Scan for the cell matching the given text and deliver its (X, Y) coordinate at center. 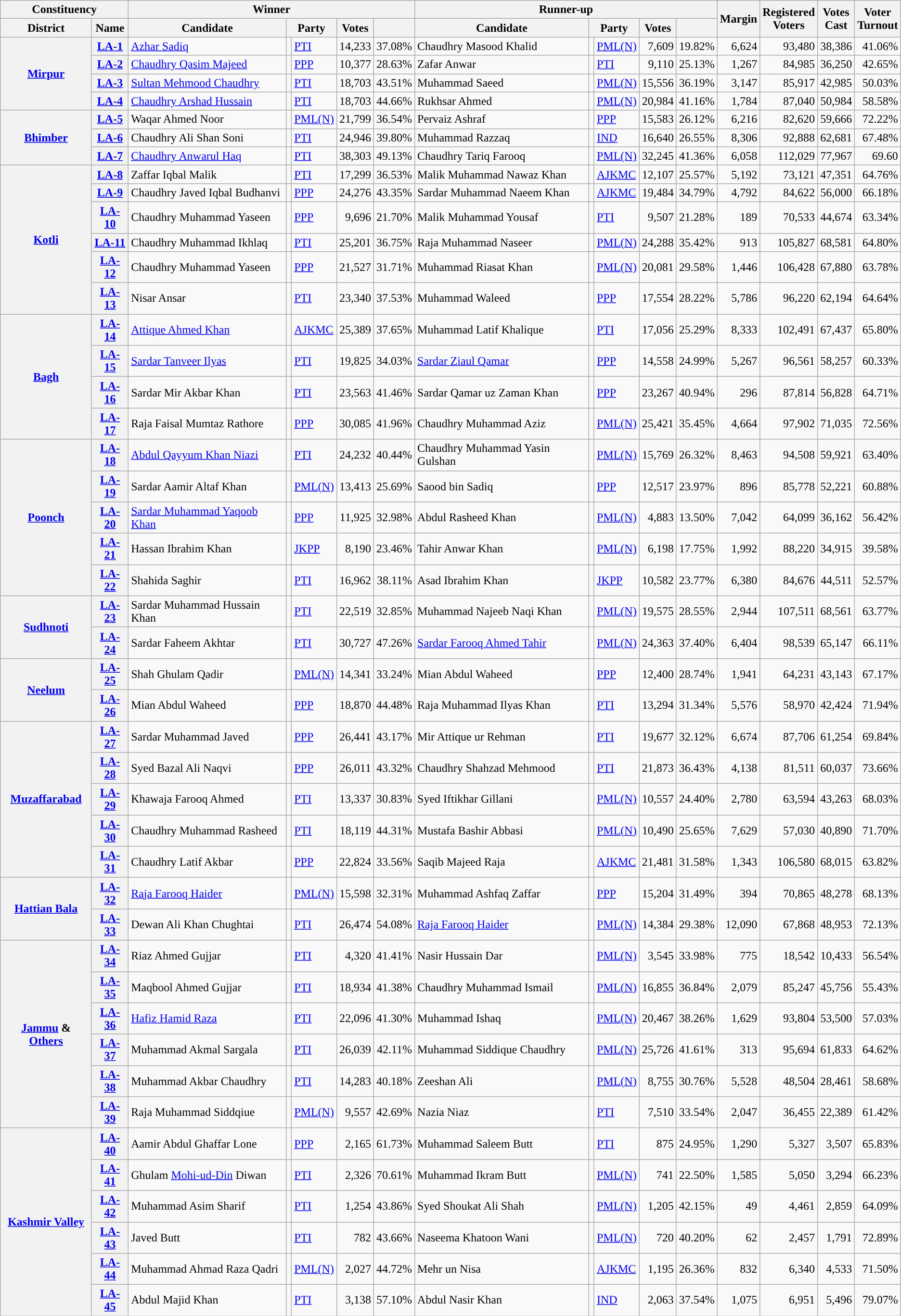
Nasir Hussain Dar (502, 956)
84,985 (789, 64)
Rukhsar Ahmed (502, 101)
Chaudhry Muhammad Aziz (502, 423)
LA-39 (110, 1112)
2,063 (657, 1300)
Kotli (46, 240)
1,290 (738, 1143)
Naseema Khatoon Wani (502, 1238)
Abdul Rasheed Khan (502, 518)
56,828 (837, 393)
Muhammad Ahmad Raza Qadri (207, 1269)
32.31% (394, 893)
8,190 (355, 549)
25.13% (697, 64)
29.38% (697, 925)
19,484 (657, 192)
Ghulam Mohi-ud-Din Diwan (207, 1175)
Mehr un Nisa (502, 1269)
Abdul Nasir Khan (502, 1300)
64.62% (878, 1050)
96,561 (789, 361)
64.80% (878, 242)
67.48% (878, 138)
25,389 (355, 330)
15,583 (657, 119)
Sardar Farooq Ahmed Tahir (502, 643)
36.84% (697, 987)
9,507 (657, 217)
21,873 (657, 768)
52,221 (837, 486)
57.03% (878, 1018)
71.50% (878, 1269)
13,337 (355, 800)
23,267 (657, 393)
LA-13 (110, 298)
17.75% (697, 549)
3,138 (355, 1300)
22,389 (837, 1112)
71,035 (837, 423)
Sardar Muhammad Yaqoob Khan (207, 518)
1,941 (738, 674)
2,780 (738, 800)
Muhammad Razzaq (502, 138)
43.51% (394, 83)
60.33% (878, 361)
68,561 (837, 611)
43,143 (837, 674)
47.26% (394, 643)
Poonch (46, 518)
50.03% (878, 83)
42.65% (878, 64)
28,461 (837, 1081)
39.80% (394, 138)
9,110 (657, 64)
12,400 (657, 674)
64.76% (878, 174)
5,192 (738, 174)
Raja Muhammad Naseer (502, 242)
24,232 (355, 455)
33.98% (697, 956)
28.63% (394, 64)
58.68% (878, 1081)
42.15% (697, 1206)
Shahida Saghir (207, 580)
11,925 (355, 518)
896 (738, 486)
18,542 (789, 956)
28.22% (697, 298)
31.58% (697, 862)
LA-21 (110, 549)
2,165 (355, 1143)
63.34% (878, 217)
Asad Ibrahim Khan (502, 580)
6,674 (738, 736)
43.86% (394, 1206)
66.18% (878, 192)
832 (738, 1269)
VoterTurnout (878, 19)
23.97% (697, 486)
57.10% (394, 1300)
Dewan Ali Khan Chughtai (207, 925)
49.13% (394, 156)
70,865 (789, 893)
Saqib Majeed Raja (502, 862)
79.07% (878, 1300)
37.53% (394, 298)
36.75% (394, 242)
Runner-up (566, 10)
Riaz Ahmed Gujjar (207, 956)
Syed Bazal Ali Naqvi (207, 768)
LA-35 (110, 987)
43.66% (394, 1238)
64.71% (878, 393)
12,517 (657, 486)
33.54% (697, 1112)
67,868 (789, 925)
LA-16 (110, 393)
18,934 (355, 987)
97,902 (789, 423)
Chaudhry Latif Akbar (207, 862)
Sardar Ziaul Qamar (502, 361)
Malik Muhammad Nawaz Khan (502, 174)
32.98% (394, 518)
31.49% (697, 893)
65,147 (837, 643)
40.20% (697, 1238)
72.13% (878, 925)
6,340 (789, 1269)
Chaudhry Muhammad Rasheed (207, 830)
18,870 (355, 705)
43.17% (394, 736)
Muhammad Asim Sharif (207, 1206)
34.79% (697, 192)
6,624 (738, 46)
87,706 (789, 736)
Sardar Muhammad Hussain Khan (207, 611)
40,890 (837, 830)
Sardar Qamar uz Zaman Khan (502, 393)
Maqbool Ahmed Gujjar (207, 987)
24,363 (657, 643)
2,079 (738, 987)
95,694 (789, 1050)
Abdul Majid Khan (207, 1300)
Syed Shoukat Ali Shah (502, 1206)
5,327 (789, 1143)
Waqar Ahmed Noor (207, 119)
48,953 (837, 925)
65.80% (878, 330)
21.28% (697, 217)
59,921 (837, 455)
LA-28 (110, 768)
65.83% (878, 1143)
23,340 (355, 298)
68.03% (878, 800)
9,557 (355, 1112)
Saood bin Sadiq (502, 486)
98,539 (789, 643)
Chaudhry Muhammad Ismail (502, 987)
LA-37 (110, 1050)
45,756 (837, 987)
16,962 (355, 580)
Sardar Aamir Altaf Khan (207, 486)
LA-20 (110, 518)
85,247 (789, 987)
35.42% (697, 242)
14,384 (657, 925)
41.36% (697, 156)
38,386 (837, 46)
Chaudhry Shahzad Mehmood (502, 768)
1,629 (738, 1018)
63.82% (878, 862)
32,245 (657, 156)
Khawaja Farooq Ahmed (207, 800)
62 (738, 1238)
107,511 (789, 611)
2,457 (789, 1238)
1,195 (657, 1269)
42,985 (837, 83)
1,791 (837, 1238)
22,096 (355, 1018)
Mirpur (46, 74)
14,233 (355, 46)
43.35% (394, 192)
70,533 (789, 217)
61,254 (837, 736)
56.54% (878, 956)
10,377 (355, 64)
LA-7 (110, 156)
44.72% (394, 1269)
63.77% (878, 611)
LA-30 (110, 830)
31.34% (697, 705)
77,967 (837, 156)
LA-31 (110, 862)
LA-12 (110, 268)
40.18% (394, 1081)
LA-41 (110, 1175)
LA-38 (110, 1081)
37.54% (697, 1300)
63,594 (789, 800)
41.46% (394, 393)
LA-43 (110, 1238)
56.42% (878, 518)
LA-10 (110, 217)
LA-44 (110, 1269)
20,081 (657, 268)
72.89% (878, 1238)
Chaudhry Masood Khalid (502, 46)
6,216 (738, 119)
1,784 (738, 101)
73,121 (789, 174)
55.43% (878, 987)
64,231 (789, 674)
20,984 (657, 101)
LA-14 (110, 330)
15,769 (657, 455)
8,463 (738, 455)
875 (657, 1143)
Sudhnoti (46, 627)
Muhammad Akbar Chaudhry (207, 1081)
Sardar Muhammad Naeem Khan (502, 192)
Mustafa Bashir Abbasi (502, 830)
24,946 (355, 138)
Chaudhry Tariq Farooq (502, 156)
913 (738, 242)
41.41% (394, 956)
32.12% (697, 736)
Azhar Sadiq (207, 46)
68,015 (837, 862)
44.48% (394, 705)
15,598 (355, 893)
53,500 (837, 1018)
84,676 (789, 580)
42.69% (394, 1112)
94,508 (789, 455)
2,859 (837, 1206)
59,666 (837, 119)
9,696 (355, 217)
58.58% (878, 101)
782 (355, 1238)
15,556 (657, 83)
7,510 (657, 1112)
60,037 (837, 768)
Raja Muhammad Ilyas Khan (502, 705)
58,970 (789, 705)
17,299 (355, 174)
775 (738, 956)
Muhammad Ashfaq Zaffar (502, 893)
4,461 (789, 1206)
26,039 (355, 1050)
Bagh (46, 377)
313 (738, 1050)
38.11% (394, 580)
21,527 (355, 268)
63.78% (878, 268)
22.50% (697, 1175)
36.19% (697, 83)
Zeeshan Ali (502, 1081)
2,944 (738, 611)
5,786 (738, 298)
26,474 (355, 925)
5,576 (738, 705)
70.61% (394, 1175)
16,640 (657, 138)
36.53% (394, 174)
18,119 (355, 830)
Muhammad Akmal Sargala (207, 1050)
Muhammad Ikram Butt (502, 1175)
Mir Attique ur Rehman (502, 736)
39.58% (878, 549)
61.73% (394, 1143)
71.94% (878, 705)
41.16% (697, 101)
15,204 (657, 893)
5,528 (738, 1081)
10,490 (657, 830)
3,507 (837, 1143)
16,855 (657, 987)
LA-6 (110, 138)
LA-25 (110, 674)
36.43% (697, 768)
8,755 (657, 1081)
Chaudhry Qasim Majeed (207, 64)
10,582 (657, 580)
Chaudhry Muhammad Ikhlaq (207, 242)
Winner (271, 10)
7,042 (738, 518)
LA-36 (110, 1018)
28.55% (697, 611)
Chaudhry Javed Iqbal Budhanvi (207, 192)
1,205 (657, 1206)
10,433 (837, 956)
112,029 (789, 156)
85,778 (789, 486)
Constituency (64, 10)
2,027 (355, 1269)
LA-34 (110, 956)
64,099 (789, 518)
37.40% (697, 643)
12,090 (738, 925)
50,984 (837, 101)
37.65% (394, 330)
Kashmir Valley (46, 1222)
LA-42 (110, 1206)
71.70% (878, 830)
District (46, 28)
41.38% (394, 987)
Neelum (46, 690)
41.30% (394, 1018)
19,677 (657, 736)
LA-9 (110, 192)
23.46% (394, 549)
14,341 (355, 674)
7,609 (657, 46)
63.40% (878, 455)
24,288 (657, 242)
4,664 (738, 423)
64.09% (878, 1206)
69.84% (878, 736)
88,220 (789, 549)
Muhammad Latif Khalique (502, 330)
LA-33 (110, 925)
Hassan Ibrahim Khan (207, 549)
Nisar Ansar (207, 298)
Raja Muhammad Siddqiue (207, 1112)
VotesCast (837, 19)
25.69% (394, 486)
Zaffar Iqbal Malik (207, 174)
LA-1 (110, 46)
3,545 (657, 956)
Attique Ahmed Khan (207, 330)
Chaudhry Ali Shan Soni (207, 138)
6,951 (789, 1300)
LA-45 (110, 1300)
36.54% (394, 119)
40.94% (697, 393)
105,827 (789, 242)
25,201 (355, 242)
35.45% (697, 423)
26,011 (355, 768)
54.08% (394, 925)
43,263 (837, 800)
87,040 (789, 101)
1,446 (738, 268)
1,267 (738, 64)
93,804 (789, 1018)
26,441 (355, 736)
26.55% (697, 138)
38.26% (697, 1018)
24,276 (355, 192)
42,424 (837, 705)
Muhammad Ishaq (502, 1018)
3,294 (837, 1175)
44.66% (394, 101)
23,563 (355, 393)
22,519 (355, 611)
Chaudhry Muhammad Yasin Gulshan (502, 455)
4,320 (355, 956)
Muhammad Waleed (502, 298)
Shah Ghulam Qadir (207, 674)
1,343 (738, 862)
81,511 (789, 768)
34.03% (394, 361)
LA-19 (110, 486)
25.29% (697, 330)
41.06% (878, 46)
10,557 (657, 800)
LA-11 (110, 242)
73.66% (878, 768)
3,147 (738, 83)
28.74% (697, 674)
26.12% (697, 119)
44.31% (394, 830)
189 (738, 217)
4,533 (837, 1269)
24.40% (697, 800)
30.83% (394, 800)
8,333 (738, 330)
34,915 (837, 549)
29.58% (697, 268)
Nazia Niaz (502, 1112)
Muhammad Najeeb Naqi Khan (502, 611)
12,107 (657, 174)
6,404 (738, 643)
68.13% (878, 893)
40.44% (394, 455)
Tahir Anwar Khan (502, 549)
Hafiz Hamid Raza (207, 1018)
LA-15 (110, 361)
67,437 (837, 330)
Aamir Abdul Ghaffar Lone (207, 1143)
62,194 (837, 298)
82,620 (789, 119)
LA-3 (110, 83)
Muhammad Saleem Butt (502, 1143)
30.76% (697, 1081)
42.11% (394, 1050)
31.71% (394, 268)
41.96% (394, 423)
23.77% (697, 580)
296 (738, 393)
92,888 (789, 138)
25,726 (657, 1050)
14,558 (657, 361)
720 (657, 1238)
Chaudhry Arshad Hussain (207, 101)
60.88% (878, 486)
1,992 (738, 549)
96,220 (789, 298)
Pervaiz Ashraf (502, 119)
RegisteredVoters (789, 19)
741 (657, 1175)
72.56% (878, 423)
30,727 (355, 643)
Muhammad Riasat Khan (502, 268)
5,050 (789, 1175)
Sardar Faheem Akhtar (207, 643)
30,085 (355, 423)
19.82% (697, 46)
Sardar Mir Akbar Khan (207, 393)
21.70% (394, 217)
44,674 (837, 217)
66.23% (878, 1175)
Sardar Muhammad Javed (207, 736)
72.22% (878, 119)
61,833 (837, 1050)
Raja Faisal Mumtaz Rathore (207, 423)
Abdul Qayyum Khan Niazi (207, 455)
102,491 (789, 330)
6,198 (657, 549)
LA-5 (110, 119)
21,799 (355, 119)
Javed Butt (207, 1238)
36,162 (837, 518)
47,351 (837, 174)
52.57% (878, 580)
21,481 (657, 862)
7,629 (738, 830)
6,380 (738, 580)
44,511 (837, 580)
Muhammad Saeed (502, 83)
LA-2 (110, 64)
61.42% (878, 1112)
87,814 (789, 393)
Malik Muhammad Yousaf (502, 217)
67,880 (837, 268)
LA-27 (110, 736)
Muzaffarabad (46, 799)
13,294 (657, 705)
LA-17 (110, 423)
13,413 (355, 486)
1,254 (355, 1206)
19,575 (657, 611)
24.95% (697, 1143)
69.60 (878, 156)
41.61% (697, 1050)
394 (738, 893)
1,585 (738, 1175)
106,580 (789, 862)
Name (110, 28)
17,056 (657, 330)
37.08% (394, 46)
Bhimber (46, 138)
Muhammad Siddique Chaudhry (502, 1050)
57,030 (789, 830)
Syed Iftikhar Gillani (502, 800)
20,467 (657, 1018)
LA-8 (110, 174)
25.65% (697, 830)
Hattian Bala (46, 909)
58,257 (837, 361)
4,883 (657, 518)
67.17% (878, 674)
LA-40 (110, 1143)
LA-4 (110, 101)
49 (738, 1206)
26.36% (697, 1269)
2,047 (738, 1112)
LA-32 (110, 893)
62,681 (837, 138)
24.99% (697, 361)
33.56% (394, 862)
84,622 (789, 192)
36,455 (789, 1112)
4,792 (738, 192)
LA-23 (110, 611)
Margin (738, 19)
32.85% (394, 611)
LA-18 (110, 455)
22,824 (355, 862)
Chaudhry Anwarul Haq (207, 156)
25.57% (697, 174)
19,825 (355, 361)
25,421 (657, 423)
2,326 (355, 1175)
68,581 (837, 242)
Sardar Tanveer Ilyas (207, 361)
5,496 (837, 1300)
Sultan Mehmood Chaudhry (207, 83)
Zafar Anwar (502, 64)
4,138 (738, 768)
LA-26 (110, 705)
LA-24 (110, 643)
43.32% (394, 768)
8,306 (738, 138)
LA-29 (110, 800)
14,283 (355, 1081)
48,278 (837, 893)
66.11% (878, 643)
56,000 (837, 192)
85,917 (789, 83)
13.50% (697, 518)
5,267 (738, 361)
6,058 (738, 156)
1,075 (738, 1300)
93,480 (789, 46)
106,428 (789, 268)
Jammu & Others (46, 1034)
64.64% (878, 298)
38,303 (355, 156)
48,504 (789, 1081)
26.32% (697, 455)
33.24% (394, 674)
LA-22 (110, 580)
17,554 (657, 298)
36,250 (837, 64)
